Return the (X, Y) coordinate for the center point of the cell that contains the specified text.  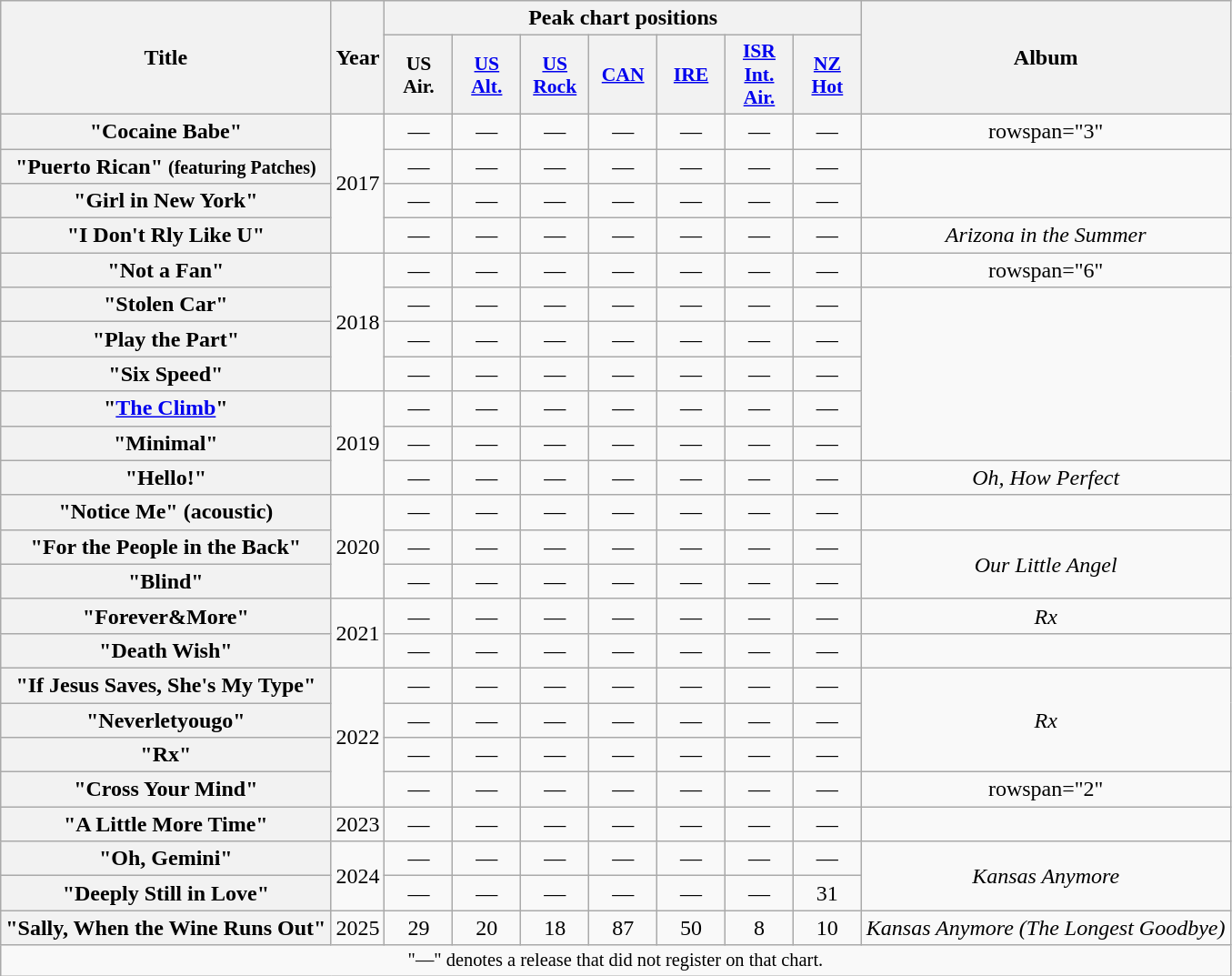
NZHot (827, 75)
"Cocaine Babe" (165, 131)
"Forever&More" (165, 616)
"For the People in the Back" (165, 547)
87 (624, 928)
2021 (358, 633)
Kansas Anymore (1046, 876)
rowspan="6" (1046, 270)
"Stolen Car" (165, 305)
Oh, How Perfect (1046, 478)
2017 (358, 183)
"If Jesus Saves, She's My Type" (165, 685)
31 (827, 893)
8 (760, 928)
USAlt. (487, 75)
Title (165, 58)
Album (1046, 58)
Our Little Angel (1046, 564)
ISRInt.Air. (760, 75)
2024 (358, 876)
"Deeply Still in Love" (165, 893)
CAN (624, 75)
29 (418, 928)
2023 (358, 824)
Kansas Anymore (The Longest Goodbye) (1046, 928)
"—" denotes a release that did not register on that chart. (616, 961)
"Not a Fan" (165, 270)
"I Don't Rly Like U" (165, 236)
"Cross Your Mind" (165, 790)
"A Little More Time" (165, 824)
"Puerto Rican" (featuring Patches) (165, 166)
"Rx" (165, 755)
2020 (358, 547)
2019 (358, 443)
10 (827, 928)
"Blind" (165, 581)
"Six Speed" (165, 374)
"Neverletyougo" (165, 719)
USAir. (418, 75)
Year (358, 58)
"Notice Me" (acoustic) (165, 512)
Arizona in the Summer (1046, 236)
50 (691, 928)
"The Climb" (165, 408)
2025 (358, 928)
"Death Wish" (165, 650)
20 (487, 928)
"Sally, When the Wine Runs Out" (165, 928)
18 (555, 928)
"Hello!" (165, 478)
2018 (358, 322)
"Minimal" (165, 443)
Peak chart positions (623, 18)
"Oh, Gemini" (165, 859)
IRE (691, 75)
USRock (555, 75)
"Play the Part" (165, 339)
"Girl in New York" (165, 201)
2022 (358, 737)
rowspan="3" (1046, 131)
rowspan="2" (1046, 790)
